Locate the cell with the specified text and output its (X, Y) center coordinate. 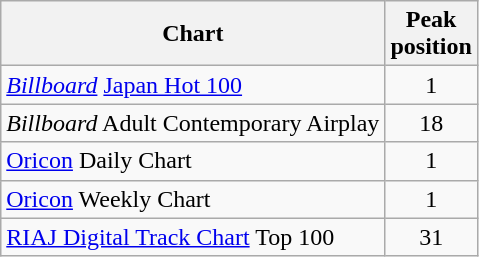
Billboard Japan Hot 100 (193, 85)
18 (431, 123)
RIAJ Digital Track Chart Top 100 (193, 237)
31 (431, 237)
Oricon Daily Chart (193, 161)
Peakposition (431, 34)
Oricon Weekly Chart (193, 199)
Chart (193, 34)
Billboard Adult Contemporary Airplay (193, 123)
